Pinpoint the cell where the given text exists, returning its (x, y) midpoint coordinate. 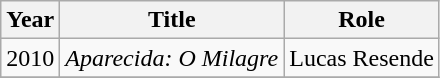
Role (362, 20)
2010 (30, 58)
Aparecida: O Milagre (172, 58)
Lucas Resende (362, 58)
Title (172, 20)
Year (30, 20)
